Locate the cell with the specified text and output its (x, y) center coordinate. 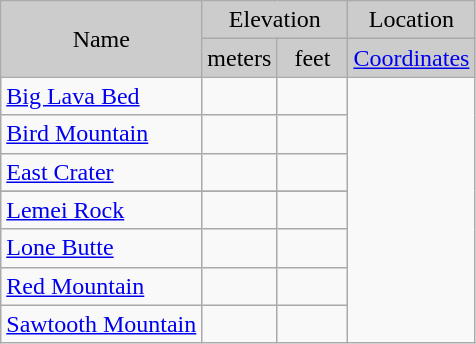
Sawtooth Mountain (102, 324)
Coordinates (412, 58)
feet (312, 58)
Bird Mountain (102, 134)
Name (102, 39)
Red Mountain (102, 286)
East Crater (102, 172)
meters (240, 58)
Elevation (275, 20)
Lone Butte (102, 248)
Lemei Rock (102, 210)
Location (412, 20)
Big Lava Bed (102, 96)
